Return the [X, Y] coordinate for the center point of the cell that contains the specified text.  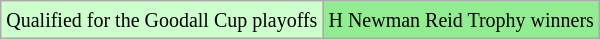
Qualified for the Goodall Cup playoffs [162, 20]
H Newman Reid Trophy winners [462, 20]
